Extract the (X, Y) coordinate from the center of the cell holding the provided text.  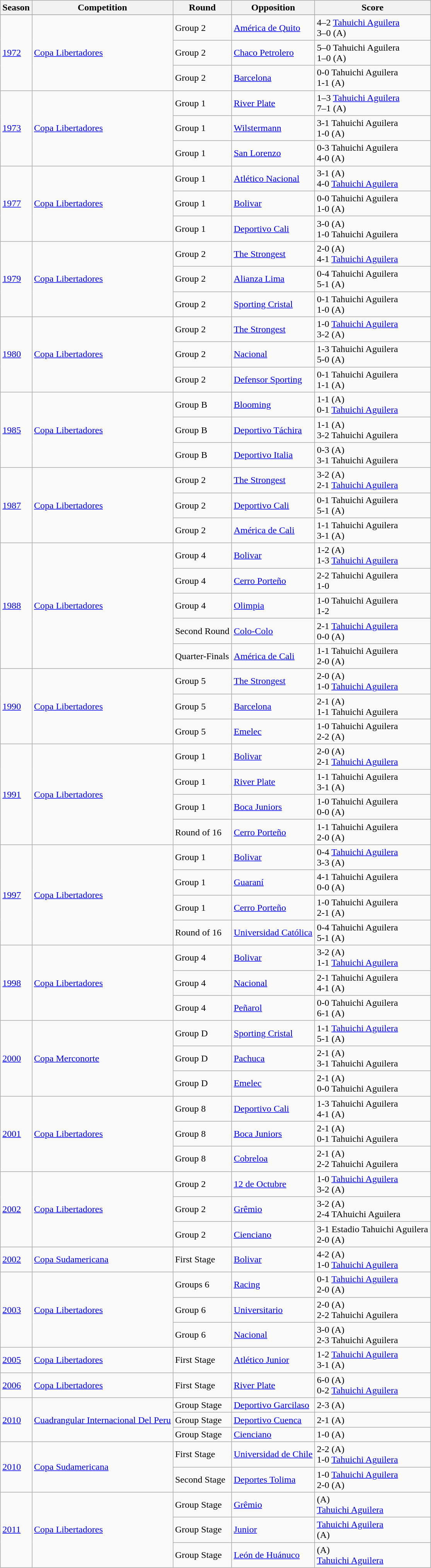
Universitario (273, 1310)
1988 (16, 606)
1-2 (A) 1-3 Tahuichi Aguilera (373, 556)
2-1 Tahuichi Aguilera 0-0 (A) (373, 631)
Round (202, 8)
2-1 (A) (373, 1420)
0-1 Tahuichi Aguilera 1-0 (A) (373, 304)
1-1 (A) 0-1 Tahuichi Aguilera (373, 405)
Cuadrangular Internacional Del Peru (102, 1420)
2-2 (A) 1-0 Tahuichi Aguilera (373, 1454)
2-1 (A) 1-1 Tahuichi Aguilera (373, 706)
Groups 6 (202, 1284)
0-0 Tahuichi Aguilera 6-1 (A) (373, 1008)
2-1 Tahuichi Aguilera 4-1 (A) (373, 983)
2-0 (A) 2-2 Tahuichi Aguilera (373, 1310)
0-1 Tahuichi Aguilera 5-1 (A) (373, 505)
Peñarol (273, 1008)
1-0 Tahuichi Aguilera 1-2 (373, 606)
0-3 (A) 3-1 Tahuichi Aguilera (373, 455)
2-2 Tahuichi Aguilera 1-0 (373, 580)
Blooming (273, 405)
Quarter-Finals (202, 656)
1972 (16, 53)
1998 (16, 983)
Alianza Lima (273, 279)
Atlético Nacional (273, 179)
Wilstermann (273, 128)
1-2 Tahuichi Aguilera 3-1 (A) (373, 1360)
3-1 (A) 4-0 Tahuichi Aguilera (373, 179)
1980 (16, 355)
América de Quito (273, 28)
1-0 (A) (373, 1434)
Atlético Junior (273, 1360)
2-3 (A) (373, 1405)
1987 (16, 505)
4–2 Tahuichi Aguilera 3–0 (A) (373, 28)
1-0 Tahuichi Aguilera 2-2 (A) (373, 732)
1990 (16, 706)
3-0 (A) 1-0 Tahuichi Aguilera (373, 229)
Season (16, 8)
San Lorenzo (273, 153)
1-0 Tahuichi Aguilera 0-0 (A) (373, 807)
6-0 (A) 0-2 Tahuichi Aguilera (373, 1385)
3-0 (A) 2-3 Tahuichi Aguilera (373, 1335)
Pachuca (273, 1058)
4-2 (A) 1-0 Tahuichi Aguilera (373, 1260)
0-1 Tahuichi Aguilera 2-0 (A) (373, 1284)
2011 (16, 1530)
Tahuichi Aguilera (A) (373, 1530)
2001 (16, 1134)
2-1 (A) 2-2 Tahuichi Aguilera (373, 1159)
2005 (16, 1360)
Universidad Católica (273, 933)
Deportivo Táchira (273, 430)
1-3 Tahuichi Aguilera 4-1 (A) (373, 1108)
1985 (16, 430)
Competition (102, 8)
0-0 Tahuichi Aguilera 1-0 (A) (373, 203)
1979 (16, 279)
Copa Merconorte (102, 1058)
0-1 Tahuichi Aguilera 1-1 (A) (373, 379)
1973 (16, 128)
1-0 Tahuichi Aguilera 2-0 (A) (373, 1479)
2003 (16, 1310)
Deportivo Garcilaso (273, 1405)
2-0 (A) 2-1 Tahuichi Aguilera (373, 757)
León de Huánuco (273, 1555)
2-1 (A) 0-1 Tahuichi Aguilera (373, 1134)
1997 (16, 895)
Defensor Sporting (273, 379)
2-1 (A) 3-1 Tahuichi Aguilera (373, 1058)
12 de Octubre (273, 1184)
Universidad de Chile (273, 1454)
2-1 (A) 0-0 Tahuichi Aguilera (373, 1083)
Opposition (273, 8)
0-4 Tahuichi Aguilera 3-3 (A) (373, 857)
3-2 (A) 1-1 Tahuichi Aguilera (373, 957)
Colo-Colo (273, 631)
1-1 (A) 3-2 Tahuichi Aguilera (373, 430)
5–0 Tahuichi Aguilera 1–0 (A) (373, 53)
Score (373, 8)
0-3 Tahuichi Aguilera 4-0 (A) (373, 153)
Deportivo Italia (273, 455)
2-0 (A) 1-0 Tahuichi Aguilera (373, 681)
0-0 Tahuichi Aguilera 1-1 (A) (373, 78)
Second Round (202, 631)
Junior (273, 1530)
1977 (16, 203)
1–3 Tahuichi Aguilera 7–1 (A) (373, 103)
1991 (16, 794)
3-2 (A) 2-4 TAhuichi Aguilera (373, 1209)
4-1 Tahuichi Aguilera 0-0 (A) (373, 883)
2006 (16, 1385)
Cobreloa (273, 1159)
1-0 Tahuichi Aguilera 2-1 (A) (373, 907)
1-3 Tahuichi Aguilera 5-0 (A) (373, 355)
3-1 Tahuichi Aguilera 1-0 (A) (373, 128)
3-1 Estadio Tahuichi Aguilera 2-0 (A) (373, 1234)
Olimpia (273, 606)
2-0 (A) 4-1 Tahuichi Aguilera (373, 253)
Second Stage (202, 1479)
Chaco Petrolero (273, 53)
2000 (16, 1058)
Guaraní (273, 883)
Deportes Tolima (273, 1479)
3-2 (A) 2-1 Tahuichi Aguilera (373, 480)
Racing (273, 1284)
Deportivo Cuenca (273, 1420)
1-1 Tahuichi Aguilera 5-1 (A) (373, 1033)
